Search for the cell housing the specified text and yield its [x, y] center coordinate. 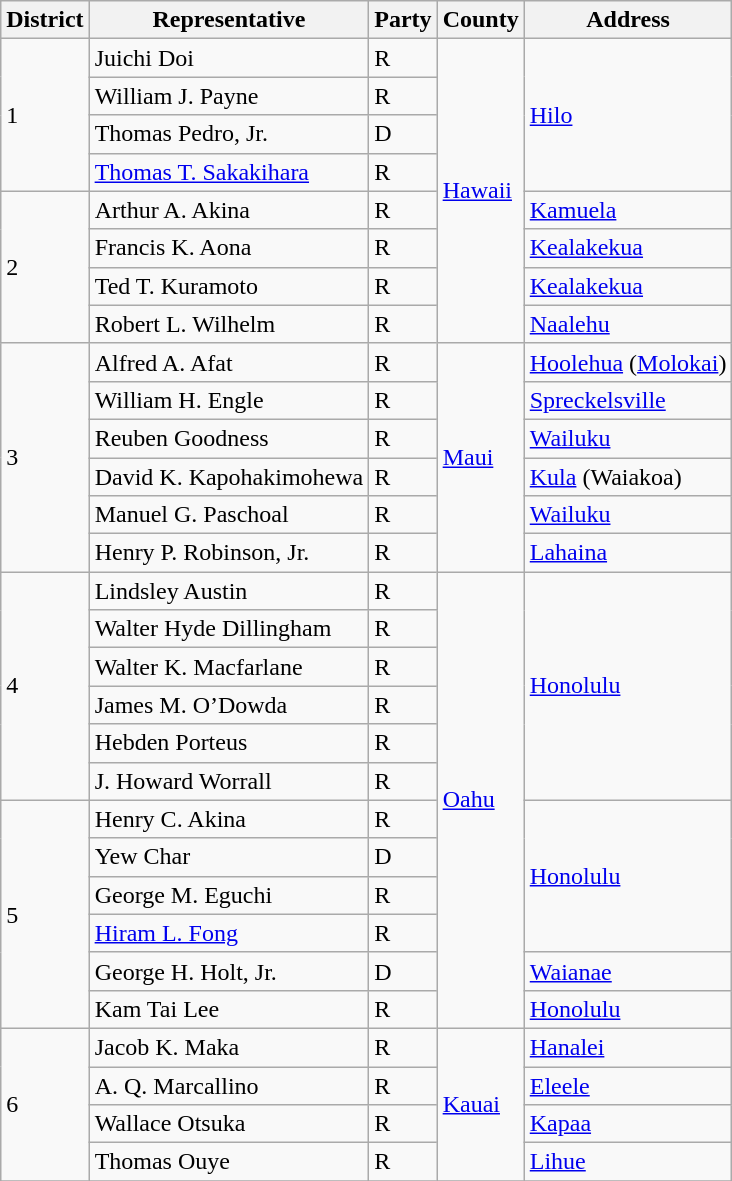
Lahaina [628, 553]
Juichi Doi [229, 58]
Kapaa [628, 1124]
Thomas Pedro, Jr. [229, 134]
Hebden Porteus [229, 743]
Alfred A. Afat [229, 362]
William H. Engle [229, 400]
Francis K. Aona [229, 248]
Walter K. Macfarlane [229, 667]
James M. O’Dowda [229, 705]
Manuel G. Paschoal [229, 515]
County [480, 20]
Henry C. Akina [229, 819]
Naalehu [628, 324]
Jacob K. Maka [229, 1047]
District [45, 20]
Thomas Ouye [229, 1162]
Robert L. Wilhelm [229, 324]
4 [45, 686]
Eleele [628, 1085]
Hilo [628, 115]
Hawaii [480, 191]
6 [45, 1104]
5 [45, 914]
Hanalei [628, 1047]
Thomas T. Sakakihara [229, 172]
1 [45, 115]
Arthur A. Akina [229, 210]
William J. Payne [229, 96]
3 [45, 457]
Waianae [628, 971]
Kamuela [628, 210]
Wallace Otsuka [229, 1124]
Kauai [480, 1104]
2 [45, 267]
Hoolehua (Molokai) [628, 362]
Henry P. Robinson, Jr. [229, 553]
A. Q. Marcallino [229, 1085]
Maui [480, 457]
Oahu [480, 800]
Address [628, 20]
J. Howard Worrall [229, 781]
Spreckelsville [628, 400]
Walter Hyde Dillingham [229, 629]
Party [403, 20]
Lihue [628, 1162]
Yew Char [229, 857]
Lindsley Austin [229, 591]
Representative [229, 20]
George M. Eguchi [229, 895]
Kam Tai Lee [229, 1009]
Reuben Goodness [229, 438]
David K. Kapohakimohewa [229, 477]
Kula (Waiakoa) [628, 477]
Ted T. Kuramoto [229, 286]
Hiram L. Fong [229, 933]
George H. Holt, Jr. [229, 971]
